Extract the (X, Y) coordinate from the center of the cell holding the provided text.  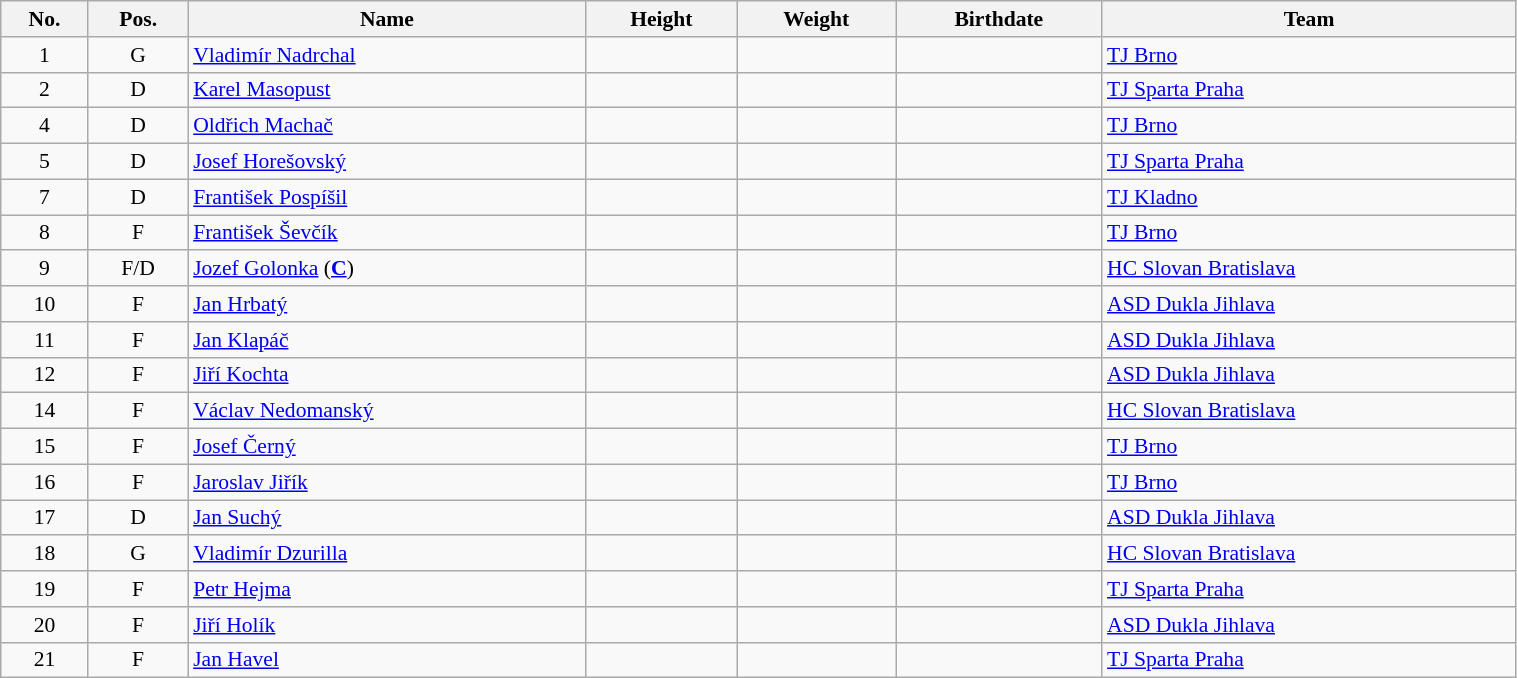
Team (1309, 19)
19 (44, 589)
Jan Klapáč (387, 340)
Jiří Holík (387, 625)
Jaroslav Jiřík (387, 482)
21 (44, 660)
Petr Hejma (387, 589)
Height (662, 19)
Jozef Golonka (C) (387, 269)
Václav Nedomanský (387, 411)
No. (44, 19)
Vladimír Nadrchal (387, 55)
Vladimír Dzurilla (387, 554)
Jan Havel (387, 660)
4 (44, 126)
František Ševčík (387, 233)
Karel Masopust (387, 90)
TJ Kladno (1309, 197)
8 (44, 233)
Name (387, 19)
18 (44, 554)
9 (44, 269)
14 (44, 411)
Jiří Kochta (387, 375)
17 (44, 518)
11 (44, 340)
2 (44, 90)
1 (44, 55)
Jan Suchý (387, 518)
10 (44, 304)
František Pospíšil (387, 197)
Birthdate (999, 19)
12 (44, 375)
7 (44, 197)
15 (44, 447)
Oldřich Machač (387, 126)
16 (44, 482)
Weight (816, 19)
F/D (138, 269)
Josef Horešovský (387, 162)
Jan Hrbatý (387, 304)
5 (44, 162)
Pos. (138, 19)
20 (44, 625)
Josef Černý (387, 447)
